Extract the (X, Y) coordinate from the center of the cell holding the provided text.  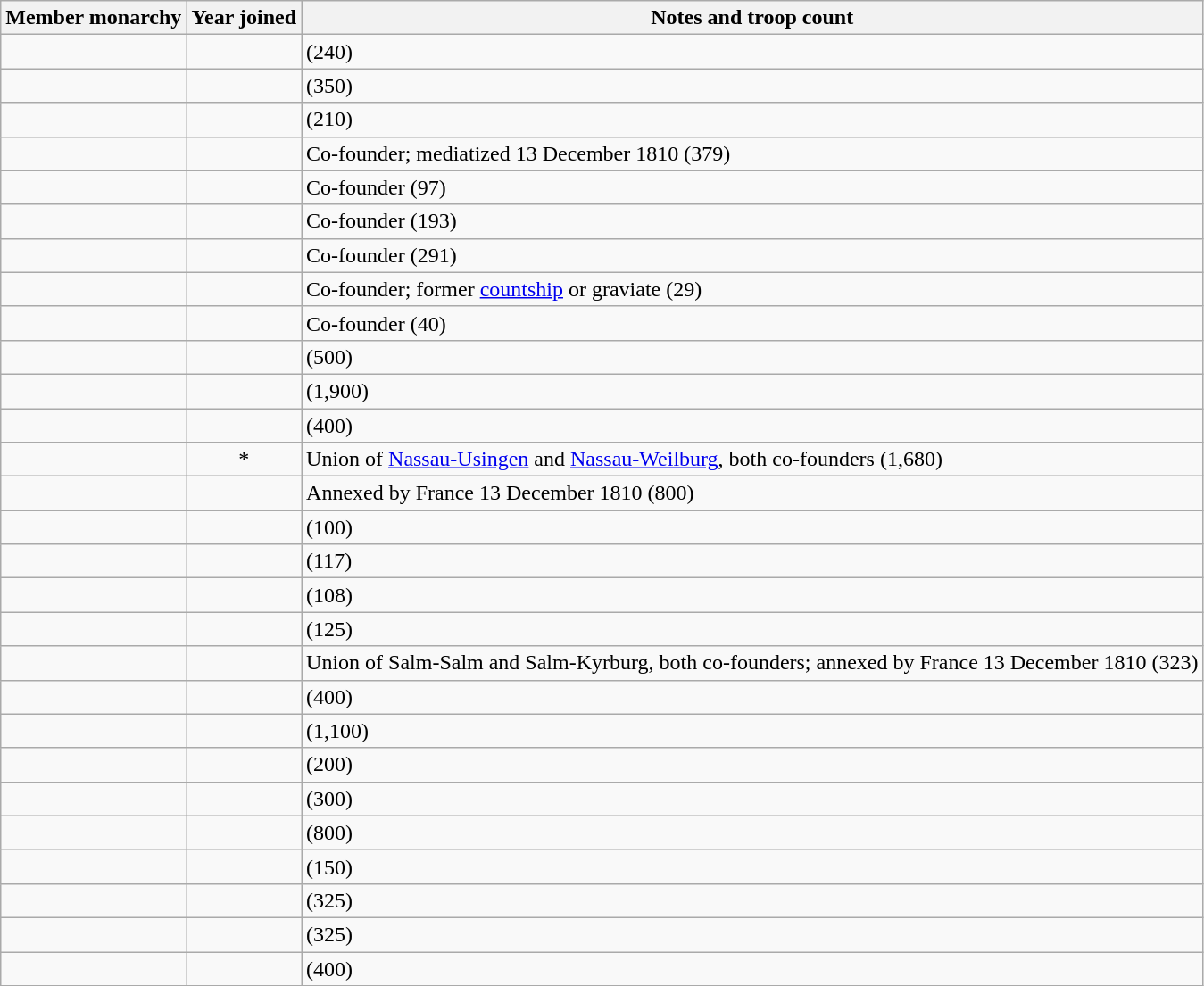
* (245, 460)
(117) (752, 561)
(800) (752, 833)
Union of Salm-Salm and Salm-Kyrburg, both co-founders; annexed by France 13 December 1810 (323) (752, 663)
Member monarchy (94, 18)
(240) (752, 52)
Co-founder (97) (752, 187)
(100) (752, 527)
(500) (752, 357)
(350) (752, 86)
Notes and troop count (752, 18)
Union of Nassau-Usingen and Nassau-Weilburg, both co-founders (1,680) (752, 460)
Annexed by France 13 December 1810 (800) (752, 493)
(210) (752, 120)
Co-founder; former countship or graviate (29) (752, 289)
(200) (752, 765)
(125) (752, 629)
Co-founder (193) (752, 221)
(1,100) (752, 731)
(300) (752, 799)
(150) (752, 866)
Year joined (245, 18)
Co-founder (40) (752, 323)
(1,900) (752, 391)
(108) (752, 595)
Co-founder; mediatized 13 December 1810 (379) (752, 153)
Co-founder (291) (752, 255)
